Determine the [X, Y] coordinate at the center of the cell enclosing the given text.  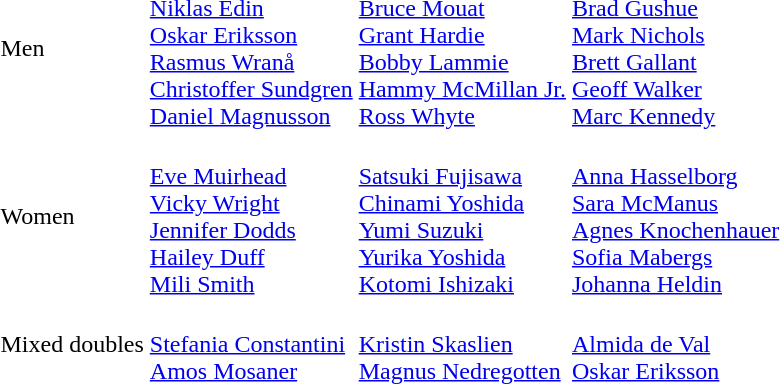
Eve MuirheadVicky WrightJennifer DoddsHailey DuffMili Smith [251, 216]
Satsuki FujisawaChinami YoshidaYumi SuzukiYurika YoshidaKotomi Ishizaki [462, 216]
